Capture the cell that displays the provided text and extract its (x, y) central coordinate. 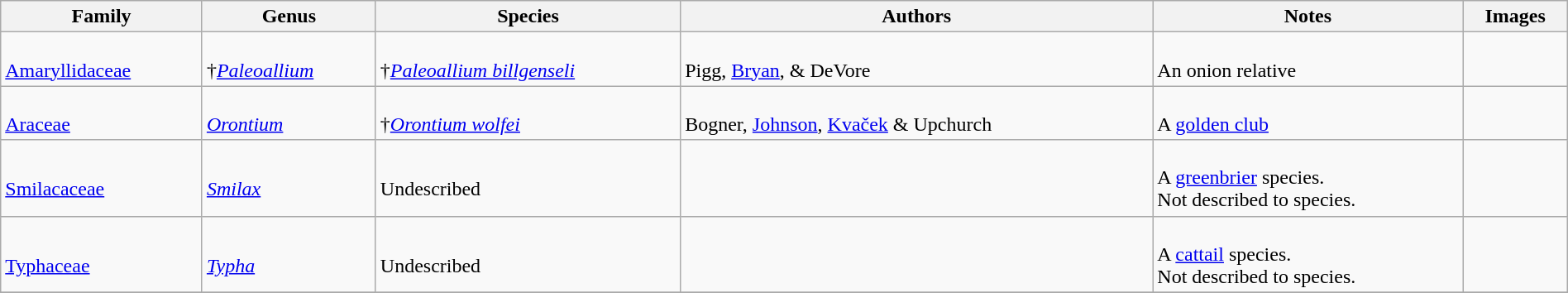
A golden club (1308, 113)
Images (1515, 17)
Bogner, Johnson, Kvaček & Upchurch (916, 113)
Family (102, 17)
Genus (289, 17)
Typhaceae (102, 254)
†Paleoallium billgenseli (528, 60)
Smilax (289, 178)
Authors (916, 17)
Orontium (289, 113)
†Paleoallium (289, 60)
Araceae (102, 113)
Pigg, Bryan, & DeVore (916, 60)
Amaryllidaceae (102, 60)
Notes (1308, 17)
A greenbrier species.Not described to species. (1308, 178)
A cattail species.Not described to species. (1308, 254)
†Orontium wolfei (528, 113)
Smilacaceae (102, 178)
Typha (289, 254)
Species (528, 17)
An onion relative (1308, 60)
